Capture the cell that displays the provided text and extract its [x, y] central coordinate. 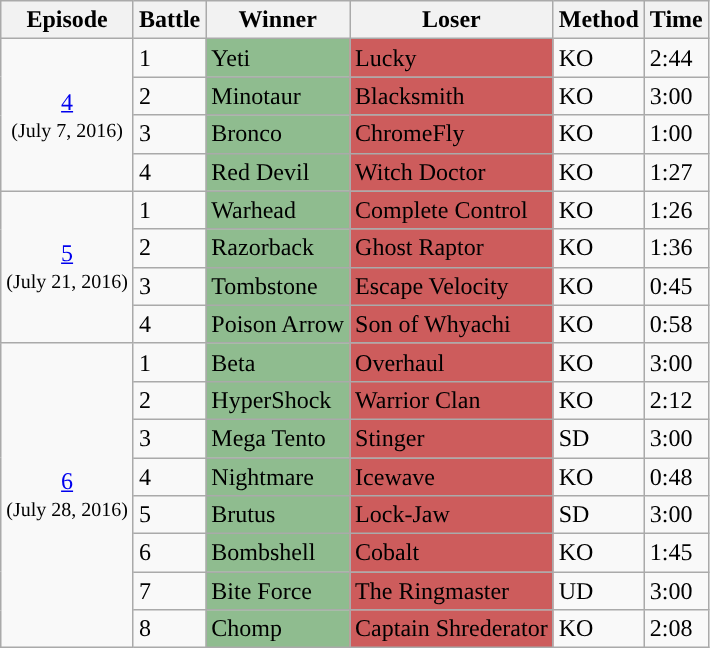
UD [598, 591]
Lucky [452, 58]
1:26 [676, 210]
5(July 21, 2016) [68, 267]
Lock-Jaw [452, 515]
1:00 [676, 134]
1:45 [676, 553]
Loser [452, 20]
6(July 28, 2016) [68, 495]
Cobalt [452, 553]
4(July 7, 2016) [68, 115]
Bronco [278, 134]
Chomp [278, 629]
8 [169, 629]
Method [598, 20]
5 [169, 515]
ChromeFly [452, 134]
Complete Control [452, 210]
1:36 [676, 248]
7 [169, 591]
Poison Arrow [278, 324]
Beta [278, 362]
2:12 [676, 400]
Blacksmith [452, 96]
Razorback [278, 248]
6 [169, 553]
Mega Tento [278, 438]
Nightmare [278, 477]
0:45 [676, 286]
Brutus [278, 515]
0:48 [676, 477]
Overhaul [452, 362]
Ghost Raptor [452, 248]
Tombstone [278, 286]
2:44 [676, 58]
The Ringmaster [452, 591]
Episode [68, 20]
Son of Whyachi [452, 324]
Escape Velocity [452, 286]
Bite Force [278, 591]
Witch Doctor [452, 172]
Battle [169, 20]
Icewave [452, 477]
Winner [278, 20]
Minotaur [278, 96]
Warhead [278, 210]
Bombshell [278, 553]
Red Devil [278, 172]
Captain Shrederator [452, 629]
Yeti [278, 58]
1:27 [676, 172]
Warrior Clan [452, 400]
Time [676, 20]
2:08 [676, 629]
HyperShock [278, 400]
Stinger [452, 438]
0:58 [676, 324]
